Detect which cell encompasses the target text, then output its [X, Y] center coordinate. 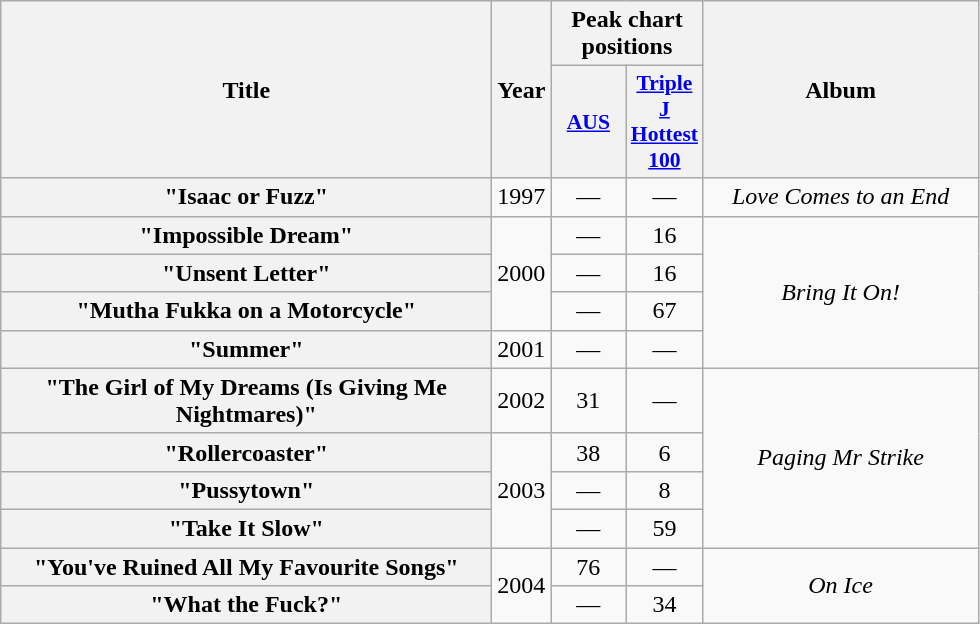
"Summer" [246, 349]
Love Comes to an End [840, 197]
"Unsent Letter" [246, 273]
Peak chart positions [627, 34]
"Mutha Fukka on a Motorcycle" [246, 311]
2002 [522, 400]
Year [522, 90]
AUS [588, 122]
"Impossible Dream" [246, 235]
67 [664, 311]
2004 [522, 586]
"Take It Slow" [246, 528]
"What the Fuck?" [246, 605]
59 [664, 528]
"Rollercoaster" [246, 452]
38 [588, 452]
Paging Mr Strike [840, 458]
2000 [522, 273]
"Pussytown" [246, 490]
"Isaac or Fuzz" [246, 197]
76 [588, 567]
6 [664, 452]
Bring It On! [840, 292]
Triple J Hottest 100 [664, 122]
Album [840, 90]
2003 [522, 490]
Title [246, 90]
8 [664, 490]
"You've Ruined All My Favourite Songs" [246, 567]
34 [664, 605]
On Ice [840, 586]
"The Girl of My Dreams (Is Giving Me Nightmares)" [246, 400]
31 [588, 400]
2001 [522, 349]
1997 [522, 197]
